Determine the [X, Y] coordinate at the center of the cell enclosing the given text.  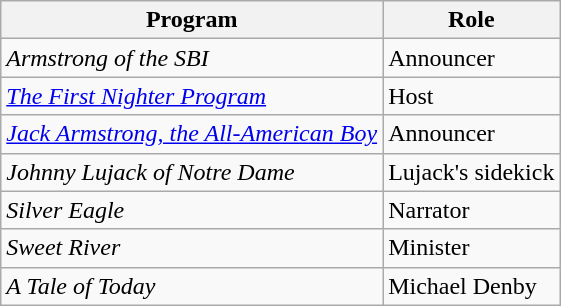
The First Nighter Program [192, 96]
Role [472, 20]
A Tale of Today [192, 286]
Armstrong of the SBI [192, 58]
Program [192, 20]
Silver Eagle [192, 210]
Jack Armstrong, the All-American Boy [192, 134]
Michael Denby [472, 286]
Minister [472, 248]
Johnny Lujack of Notre Dame [192, 172]
Host [472, 96]
Narrator [472, 210]
Lujack's sidekick [472, 172]
Sweet River [192, 248]
